Extract the [x, y] coordinate from the center of the cell holding the provided text.  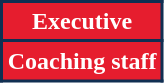
Coaching staff [82, 61]
Executive [82, 22]
